Locate the cell with the specified text and output its (x, y) center coordinate. 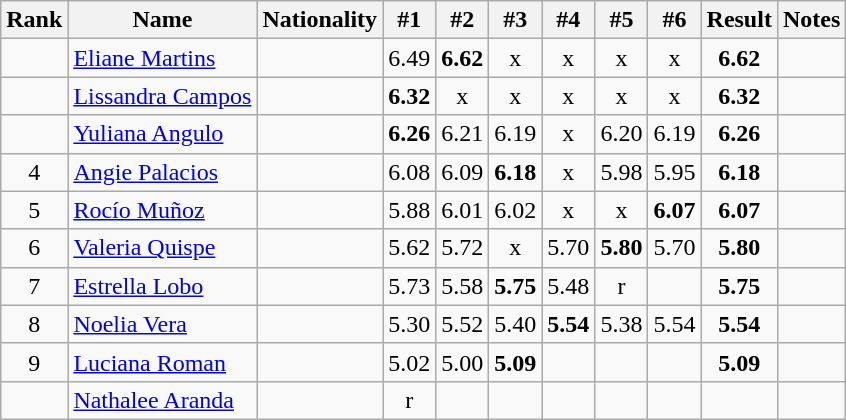
8 (34, 324)
#2 (462, 20)
5.30 (410, 324)
Result (739, 20)
5.02 (410, 362)
5.52 (462, 324)
7 (34, 286)
Noelia Vera (162, 324)
Rank (34, 20)
5.72 (462, 248)
Eliane Martins (162, 58)
#5 (622, 20)
9 (34, 362)
#1 (410, 20)
#3 (516, 20)
5.48 (568, 286)
Yuliana Angulo (162, 134)
Notes (811, 20)
6.21 (462, 134)
5.38 (622, 324)
5 (34, 210)
Lissandra Campos (162, 96)
5.58 (462, 286)
5.98 (622, 172)
6.20 (622, 134)
Rocío Muñoz (162, 210)
Valeria Quispe (162, 248)
6.02 (516, 210)
Name (162, 20)
4 (34, 172)
Luciana Roman (162, 362)
5.40 (516, 324)
Estrella Lobo (162, 286)
6.01 (462, 210)
5.73 (410, 286)
5.00 (462, 362)
#6 (674, 20)
Nationality (320, 20)
6.08 (410, 172)
5.88 (410, 210)
6.49 (410, 58)
6.09 (462, 172)
Angie Palacios (162, 172)
5.95 (674, 172)
Nathalee Aranda (162, 400)
5.62 (410, 248)
6 (34, 248)
#4 (568, 20)
